Locate the cell with the specified text and output its (x, y) center coordinate. 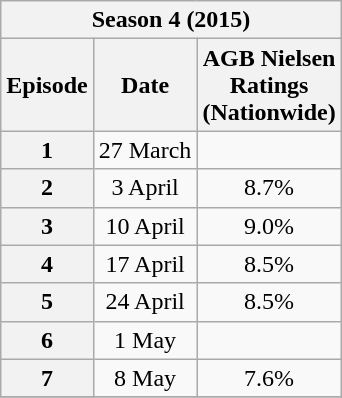
24 April (145, 302)
3 April (145, 188)
17 April (145, 264)
1 May (145, 340)
2 (47, 188)
27 March (145, 150)
5 (47, 302)
7.6% (269, 378)
Date (145, 85)
8.7% (269, 188)
1 (47, 150)
3 (47, 226)
8 May (145, 378)
Season 4 (2015) (172, 20)
4 (47, 264)
10 April (145, 226)
AGB NielsenRatings(Nationwide) (269, 85)
Episode (47, 85)
6 (47, 340)
9.0% (269, 226)
7 (47, 378)
